For the text-containing cell, return its midpoint in (X, Y) coordinate format. 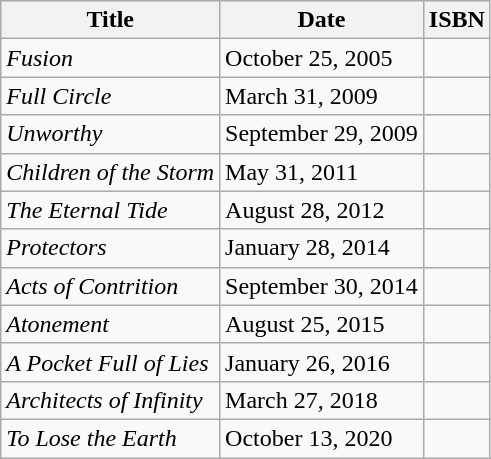
Fusion (110, 58)
To Lose the Earth (110, 438)
October 25, 2005 (322, 58)
Date (322, 20)
Architects of Infinity (110, 400)
May 31, 2011 (322, 172)
January 26, 2016 (322, 362)
August 28, 2012 (322, 210)
January 28, 2014 (322, 248)
Protectors (110, 248)
The Eternal Tide (110, 210)
Acts of Contrition (110, 286)
ISBN (456, 20)
A Pocket Full of Lies (110, 362)
Title (110, 20)
Full Circle (110, 96)
August 25, 2015 (322, 324)
September 29, 2009 (322, 134)
Children of the Storm (110, 172)
March 31, 2009 (322, 96)
Atonement (110, 324)
Unworthy (110, 134)
September 30, 2014 (322, 286)
March 27, 2018 (322, 400)
October 13, 2020 (322, 438)
